Determine the (X, Y) coordinate at the center of the cell enclosing the given text.  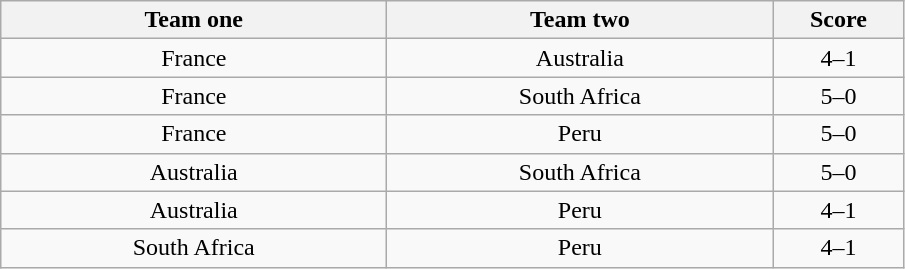
Team two (580, 20)
Team one (194, 20)
Score (838, 20)
